Return [x, y] of the center of cell containing provided text 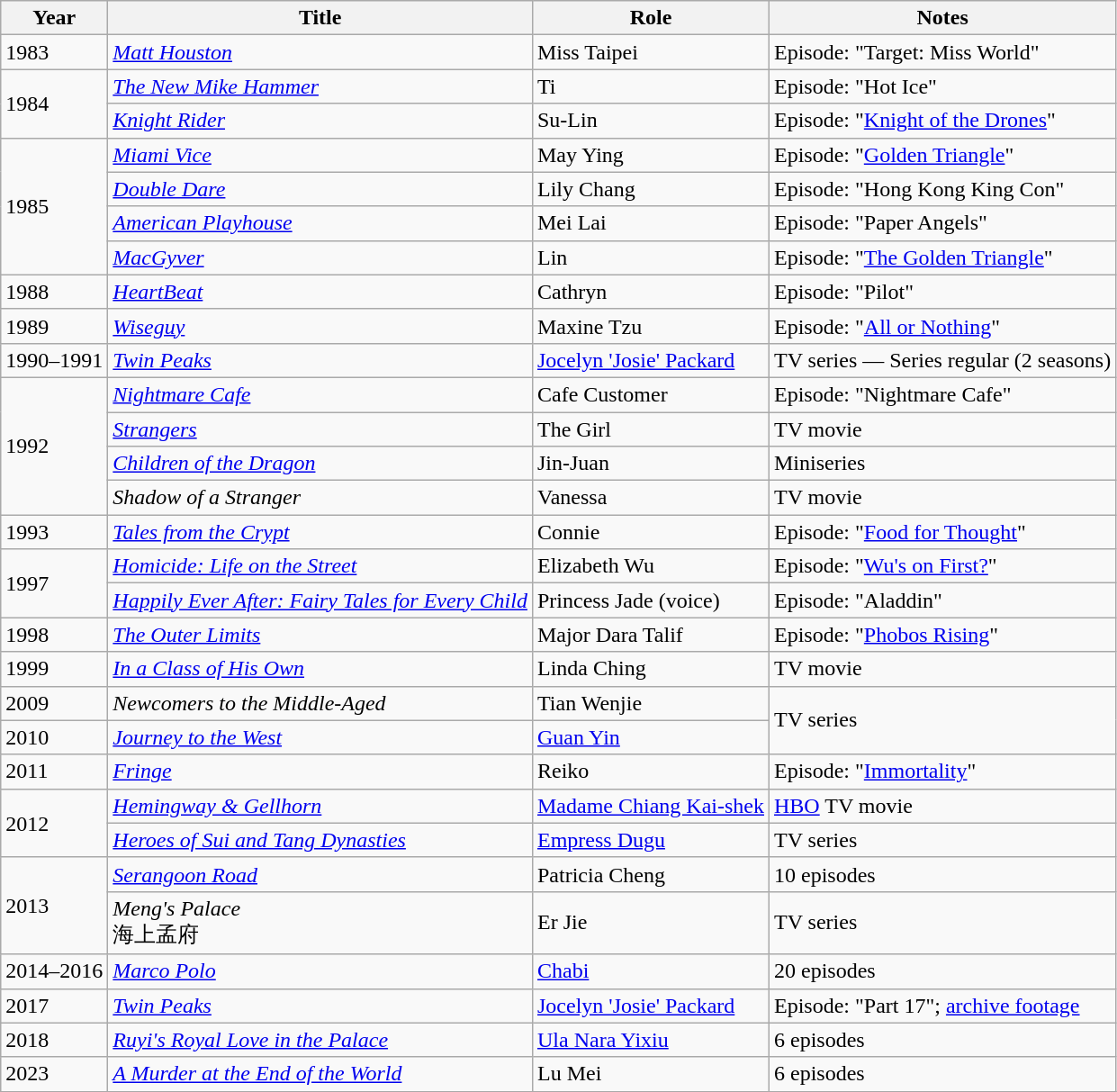
2009 [54, 703]
Episode: "Pilot" [941, 292]
Episode: "Food for Thought" [941, 532]
Episode: "Target: Miss World" [941, 52]
Lu Mei [650, 1074]
Su-Lin [650, 121]
Double Dare [320, 189]
1983 [54, 52]
Tales from the Crypt [320, 532]
2018 [54, 1040]
Lin [650, 257]
The New Mike Hammer [320, 86]
Homicide: Life on the Street [320, 566]
A Murder at the End of the World [320, 1074]
Episode: "Paper Angels" [941, 223]
Children of the Dragon [320, 464]
Episode: "Immortality" [941, 772]
Episode: "Hong Kong King Con" [941, 189]
1985 [54, 206]
1997 [54, 583]
2012 [54, 823]
HeartBeat [320, 292]
Year [54, 18]
1989 [54, 326]
Episode: "Golden Triangle" [941, 155]
Linda Ching [650, 669]
American Playhouse [320, 223]
Hemingway & Gellhorn [320, 806]
2011 [54, 772]
Patricia Cheng [650, 874]
20 episodes [941, 971]
Role [650, 18]
The Girl [650, 429]
1988 [54, 292]
HBO TV movie [941, 806]
Madame Chiang Kai-shek [650, 806]
Shadow of a Stranger [320, 498]
Ula Nara Yixiu [650, 1040]
Connie [650, 532]
Cathryn [650, 292]
Episode: "Nightmare Cafe" [941, 394]
Episode: "Part 17"; archive footage [941, 1006]
1993 [54, 532]
Tian Wenjie [650, 703]
Knight Rider [320, 121]
2023 [54, 1074]
Major Dara Talif [650, 635]
Episode: "Phobos Rising" [941, 635]
MacGyver [320, 257]
1998 [54, 635]
Episode: "Wu's on First?" [941, 566]
May Ying [650, 155]
Title [320, 18]
Miami Vice [320, 155]
2010 [54, 737]
Princess Jade (voice) [650, 600]
Cafe Customer [650, 394]
Journey to the West [320, 737]
Guan Yin [650, 737]
In a Class of His Own [320, 669]
TV series — Series regular (2 seasons) [941, 360]
1992 [54, 446]
Serangoon Road [320, 874]
Elizabeth Wu [650, 566]
Er Jie [650, 923]
Reiko [650, 772]
Wiseguy [320, 326]
Episode: "All or Nothing" [941, 326]
Newcomers to the Middle-Aged [320, 703]
Marco Polo [320, 971]
1990–1991 [54, 360]
Episode: "Aladdin" [941, 600]
Fringe [320, 772]
Miniseries [941, 464]
1999 [54, 669]
Nightmare Cafe [320, 394]
Chabi [650, 971]
Episode: "Hot Ice" [941, 86]
Maxine Tzu [650, 326]
Jin-Juan [650, 464]
Ruyi's Royal Love in the Palace [320, 1040]
Heroes of Sui and Tang Dynasties [320, 840]
10 episodes [941, 874]
Episode: "The Golden Triangle" [941, 257]
Ti [650, 86]
2017 [54, 1006]
Vanessa [650, 498]
Lily Chang [650, 189]
Miss Taipei [650, 52]
Matt Houston [320, 52]
The Outer Limits [320, 635]
1984 [54, 104]
2013 [54, 906]
Notes [941, 18]
Strangers [320, 429]
Empress Dugu [650, 840]
Meng's Palace海上孟府 [320, 923]
Mei Lai [650, 223]
Happily Ever After: Fairy Tales for Every Child [320, 600]
2014–2016 [54, 971]
Episode: "Knight of the Drones" [941, 121]
